From the cell containing the given text, extract its center point as (X, Y) coordinate. 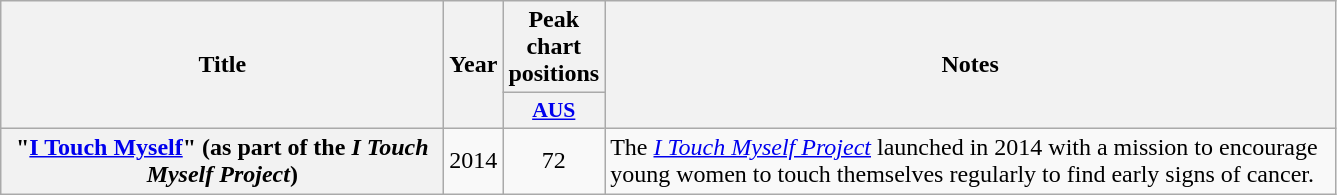
72 (554, 160)
Title (222, 65)
AUS (554, 111)
Year (474, 65)
Notes (970, 65)
The I Touch Myself Project launched in 2014 with a mission to encourage young women to touch themselves regularly to find early signs of cancer. (970, 160)
"I Touch Myself" (as part of the I Touch Myself Project) (222, 160)
Peak chart positions (554, 47)
2014 (474, 160)
